Output the (x, y) coordinate of the center of the cell containing the given text.  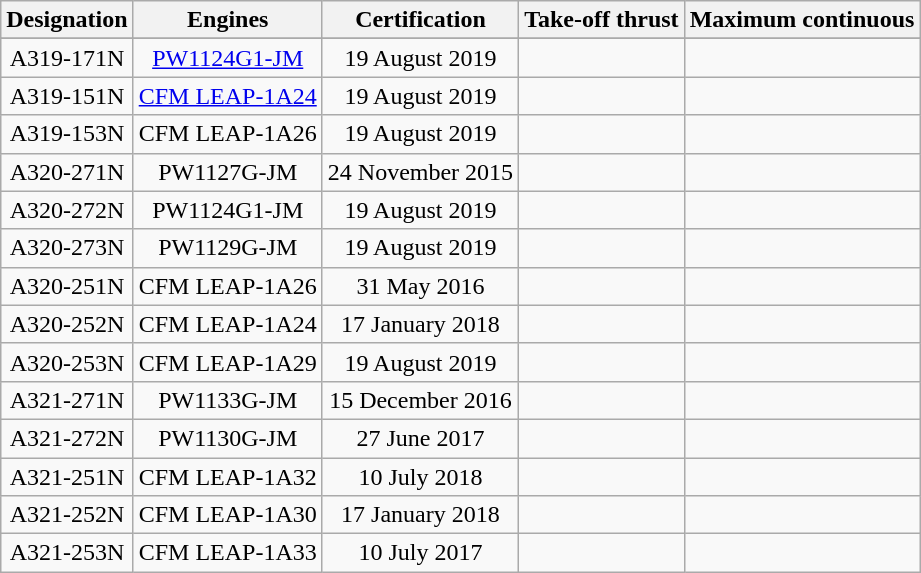
A321-252N (67, 515)
10 July 2018 (420, 477)
Engines (228, 20)
PW1127G-JM (228, 172)
PW1133G-JM (228, 400)
31 May 2016 (420, 286)
A320-251N (67, 286)
A319-171N (67, 58)
A319-153N (67, 134)
A319-151N (67, 96)
A320-273N (67, 248)
PW1130G-JM (228, 438)
CFM LEAP-1A30 (228, 515)
CFM LEAP-1A33 (228, 553)
27 June 2017 (420, 438)
15 December 2016 (420, 400)
PW1129G-JM (228, 248)
Certification (420, 20)
A320-271N (67, 172)
Designation (67, 20)
10 July 2017 (420, 553)
A321-253N (67, 553)
A320-272N (67, 210)
A321-272N (67, 438)
A320-253N (67, 362)
A320-252N (67, 324)
CFM LEAP-1A29 (228, 362)
A321-271N (67, 400)
Take-off thrust (602, 20)
A321-251N (67, 477)
CFM LEAP-1A32 (228, 477)
Maximum continuous (802, 20)
24 November 2015 (420, 172)
